Pinpoint the cell where the given text exists, returning its (X, Y) midpoint coordinate. 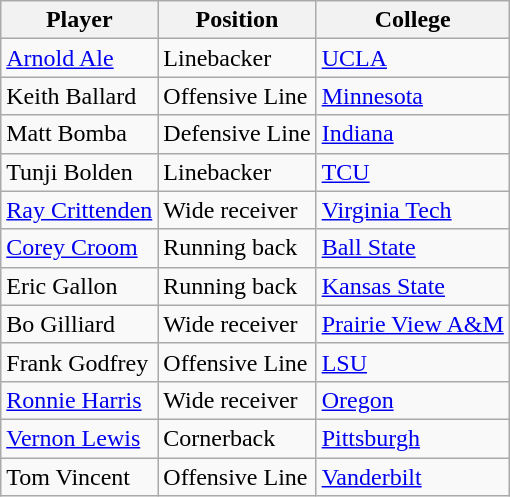
Bo Gilliard (80, 324)
Corey Croom (80, 248)
Minnesota (412, 96)
Frank Godfrey (80, 362)
Vanderbilt (412, 477)
Prairie View A&M (412, 324)
Tom Vincent (80, 477)
Vernon Lewis (80, 438)
Ray Crittenden (80, 210)
College (412, 20)
Arnold Ale (80, 58)
TCU (412, 172)
Ball State (412, 248)
Virginia Tech (412, 210)
Matt Bomba (80, 134)
Kansas State (412, 286)
Indiana (412, 134)
Defensive Line (237, 134)
Ronnie Harris (80, 400)
Player (80, 20)
Oregon (412, 400)
Eric Gallon (80, 286)
Cornerback (237, 438)
Keith Ballard (80, 96)
Tunji Bolden (80, 172)
Pittsburgh (412, 438)
UCLA (412, 58)
Position (237, 20)
LSU (412, 362)
